Detect which cell encompasses the target text, then output its (X, Y) center coordinate. 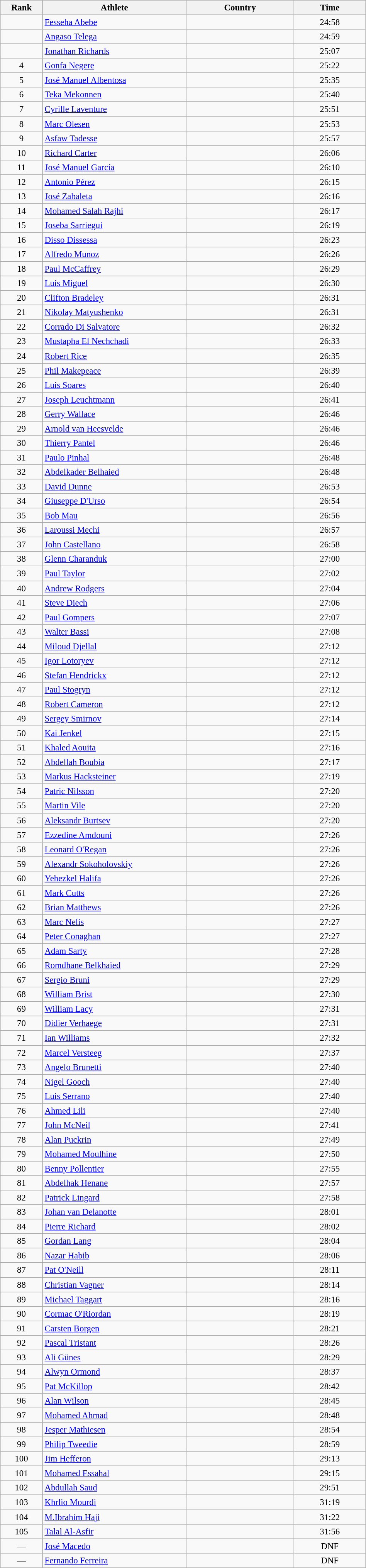
10 (22, 153)
25:07 (330, 51)
Athlete (114, 8)
Abdullah Saud (114, 1488)
79 (22, 1154)
100 (22, 1459)
Alan Wilson (114, 1401)
68 (22, 994)
27:41 (330, 1125)
31 (22, 457)
Paul McCaffrey (114, 269)
Country (240, 8)
26:19 (330, 225)
27:04 (330, 588)
Nikolay Matyushenko (114, 312)
Paul Gompers (114, 617)
63 (22, 922)
Joseph Leuchtmann (114, 400)
83 (22, 1212)
Carsten Borgen (114, 1328)
38 (22, 559)
Markus Hacksteiner (114, 777)
7 (22, 109)
Abdelkader Belhaied (114, 472)
70 (22, 1023)
27:37 (330, 1053)
28:06 (330, 1256)
58 (22, 849)
76 (22, 1111)
20 (22, 298)
Marc Nelis (114, 922)
28:59 (330, 1444)
25:53 (330, 124)
57 (22, 835)
18 (22, 269)
Cormac O'Riordan (114, 1314)
82 (22, 1198)
Pierre Richard (114, 1227)
Yehezkel Halifa (114, 879)
93 (22, 1357)
26:53 (330, 487)
Alexandr Sokoholovskiy (114, 864)
31:56 (330, 1531)
28:26 (330, 1343)
José Manuel Albentosa (114, 80)
51 (22, 748)
Robert Cameron (114, 704)
Arnold van Heesvelde (114, 428)
Brian Matthews (114, 908)
28:54 (330, 1430)
Abdelhak Henane (114, 1183)
19 (22, 283)
85 (22, 1241)
Patric Nilsson (114, 791)
26:57 (330, 530)
87 (22, 1270)
Stefan Hendrickx (114, 675)
42 (22, 617)
29:15 (330, 1473)
Asfaw Tadesse (114, 138)
Nigel Gooch (114, 1082)
25 (22, 371)
27:02 (330, 574)
37 (22, 545)
26:15 (330, 182)
24:59 (330, 37)
12 (22, 182)
71 (22, 1038)
48 (22, 704)
40 (22, 588)
62 (22, 908)
Andrew Rodgers (114, 588)
Martin Vile (114, 806)
Talal Al-Asfir (114, 1531)
16 (22, 240)
José Macedo (114, 1546)
78 (22, 1140)
28:37 (330, 1372)
Glenn Charanduk (114, 559)
Marcel Versteeg (114, 1053)
Mohamed Essahal (114, 1473)
Gerry Wallace (114, 414)
Jonathan Richards (114, 51)
Miloud Djellal (114, 646)
26:29 (330, 269)
Bob Mau (114, 516)
26:33 (330, 342)
61 (22, 893)
Gordan Lang (114, 1241)
Thierry Pantel (114, 443)
27:06 (330, 603)
29:51 (330, 1488)
60 (22, 879)
22 (22, 327)
Robert Rice (114, 356)
Paulo Pinhal (114, 457)
Disso Dissessa (114, 240)
Alwyn Ormond (114, 1372)
28:21 (330, 1328)
27:17 (330, 762)
6 (22, 95)
Michael Taggart (114, 1299)
55 (22, 806)
14 (22, 211)
26:26 (330, 254)
26:56 (330, 516)
Christian Vagner (114, 1285)
26:54 (330, 501)
27:00 (330, 559)
26:10 (330, 167)
75 (22, 1096)
Cyrille Laventure (114, 109)
28:42 (330, 1386)
Mustapha El Nechchadi (114, 342)
Phil Makepeace (114, 371)
30 (22, 443)
72 (22, 1053)
Ezzedine Amdouni (114, 835)
15 (22, 225)
36 (22, 530)
103 (22, 1502)
41 (22, 603)
26:58 (330, 545)
26:39 (330, 371)
67 (22, 980)
Angelo Brunetti (114, 1067)
Johan van Delanotte (114, 1212)
27:28 (330, 951)
28:04 (330, 1241)
28:19 (330, 1314)
Luis Serrano (114, 1096)
26:16 (330, 196)
Mark Cutts (114, 893)
104 (22, 1517)
25:22 (330, 66)
Benny Pollentier (114, 1168)
Paul Taylor (114, 574)
73 (22, 1067)
26 (22, 385)
27:32 (330, 1038)
26:32 (330, 327)
59 (22, 864)
47 (22, 690)
Laroussi Mechi (114, 530)
29 (22, 428)
28:11 (330, 1270)
27:57 (330, 1183)
35 (22, 516)
97 (22, 1416)
13 (22, 196)
27 (22, 400)
25:40 (330, 95)
Mohamed Salah Rajhi (114, 211)
Leonard O'Regan (114, 849)
28:29 (330, 1357)
Fesseha Abebe (114, 22)
27:19 (330, 777)
Antonio Pérez (114, 182)
94 (22, 1372)
Ali Günes (114, 1357)
52 (22, 762)
Khrlio Mourdi (114, 1502)
26:41 (330, 400)
24 (22, 356)
Joseba Sarriegui (114, 225)
88 (22, 1285)
John Castellano (114, 545)
5 (22, 80)
Abdellah Boubia (114, 762)
31:22 (330, 1517)
49 (22, 719)
Gonfa Negere (114, 66)
77 (22, 1125)
José Manuel García (114, 167)
Mohamed Ahmad (114, 1416)
25:35 (330, 80)
65 (22, 951)
Didier Verhaege (114, 1023)
Paul Stogryn (114, 690)
Time (330, 8)
M.Ibrahim Haji (114, 1517)
64 (22, 936)
Luis Miguel (114, 283)
Alfredo Munoz (114, 254)
32 (22, 472)
John McNeil (114, 1125)
33 (22, 487)
Kai Jenkel (114, 733)
Romdhane Belkhaied (114, 965)
Teka Mekonnen (114, 95)
28:02 (330, 1227)
28:45 (330, 1401)
27:58 (330, 1198)
27:14 (330, 719)
101 (22, 1473)
81 (22, 1183)
26:06 (330, 153)
25:51 (330, 109)
46 (22, 675)
86 (22, 1256)
Marc Olesen (114, 124)
Pat O'Neill (114, 1270)
66 (22, 965)
Alan Puckrin (114, 1140)
Igor Lotoryev (114, 661)
28:16 (330, 1299)
Ian Williams (114, 1038)
Nazar Habib (114, 1256)
Pascal Tristant (114, 1343)
84 (22, 1227)
69 (22, 1009)
Clifton Bradeley (114, 298)
26:23 (330, 240)
Rank (22, 8)
105 (22, 1531)
27:08 (330, 632)
25:57 (330, 138)
William Brist (114, 994)
Fernando Ferreira (114, 1560)
54 (22, 791)
Sergio Bruni (114, 980)
17 (22, 254)
44 (22, 646)
99 (22, 1444)
39 (22, 574)
Luis Soares (114, 385)
34 (22, 501)
89 (22, 1299)
8 (22, 124)
José Zabaleta (114, 196)
28:01 (330, 1212)
56 (22, 820)
David Dunne (114, 487)
9 (22, 138)
Peter Conaghan (114, 936)
Jim Hefferon (114, 1459)
43 (22, 632)
74 (22, 1082)
80 (22, 1168)
45 (22, 661)
Jesper Mathiesen (114, 1430)
102 (22, 1488)
27:15 (330, 733)
Pat McKillop (114, 1386)
27:55 (330, 1168)
26:40 (330, 385)
28 (22, 414)
Angaso Telega (114, 37)
Ahmed Lili (114, 1111)
Sergey Smirnov (114, 719)
23 (22, 342)
Corrado Di Salvatore (114, 327)
26:35 (330, 356)
27:30 (330, 994)
27:07 (330, 617)
Patrick Lingard (114, 1198)
98 (22, 1430)
21 (22, 312)
27:49 (330, 1140)
50 (22, 733)
28:48 (330, 1416)
4 (22, 66)
91 (22, 1328)
29:13 (330, 1459)
90 (22, 1314)
William Lacy (114, 1009)
24:58 (330, 22)
26:17 (330, 211)
26:30 (330, 283)
Richard Carter (114, 153)
95 (22, 1386)
27:16 (330, 748)
96 (22, 1401)
28:14 (330, 1285)
Steve Diech (114, 603)
31:19 (330, 1502)
27:50 (330, 1154)
Walter Bassi (114, 632)
11 (22, 167)
Mohamed Moulhine (114, 1154)
92 (22, 1343)
Aleksandr Burtsev (114, 820)
Giuseppe D'Urso (114, 501)
Khaled Aouita (114, 748)
53 (22, 777)
Adam Sarty (114, 951)
Philip Tweedie (114, 1444)
